Identify which cell holds the provided text, then report its [X, Y] central coordinate. 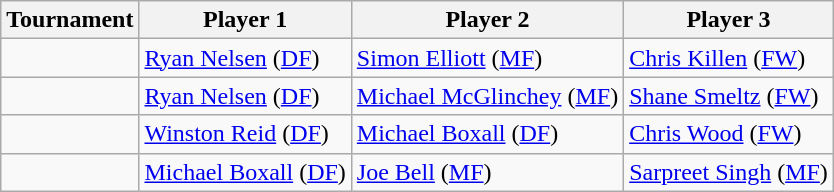
Michael McGlinchey (MF) [487, 96]
Shane Smeltz (FW) [729, 96]
Tournament [70, 20]
Sarpreet Singh (MF) [729, 172]
Chris Wood (FW) [729, 134]
Player 2 [487, 20]
Winston Reid (DF) [245, 134]
Chris Killen (FW) [729, 58]
Simon Elliott (MF) [487, 58]
Joe Bell (MF) [487, 172]
Player 1 [245, 20]
Player 3 [729, 20]
